Find where the given text appears and provide that cell's center as [X, Y] coordinate. 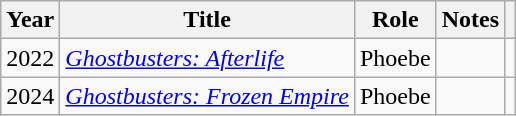
Ghostbusters: Afterlife [208, 58]
Title [208, 20]
Ghostbusters: Frozen Empire [208, 96]
Role [395, 20]
Year [30, 20]
Notes [470, 20]
2022 [30, 58]
2024 [30, 96]
